Output the [X, Y] coordinate of the center of the cell containing the given text.  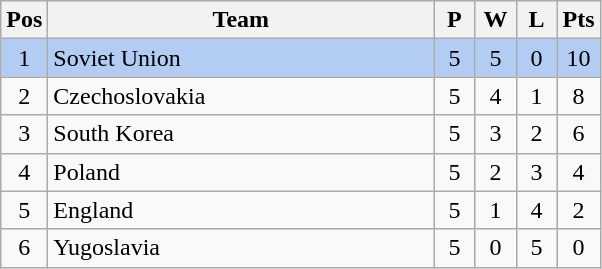
P [454, 20]
L [536, 20]
South Korea [241, 134]
Pts [578, 20]
Pos [24, 20]
Team [241, 20]
W [496, 20]
Czechoslovakia [241, 96]
8 [578, 96]
Yugoslavia [241, 248]
England [241, 210]
Soviet Union [241, 58]
Poland [241, 172]
10 [578, 58]
